Determine the [X, Y] coordinate at the center of the cell enclosing the given text.  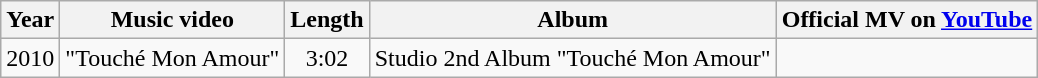
Year [30, 20]
Music video [172, 20]
Official MV on YouTube [907, 20]
3:02 [327, 58]
2010 [30, 58]
Length [327, 20]
Studio 2nd Album "Touché Mon Amour" [572, 58]
"Touché Mon Amour" [172, 58]
Album [572, 20]
